Locate the cell with the specified text and output its [x, y] center coordinate. 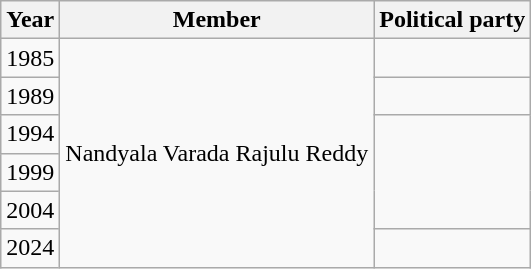
2024 [30, 248]
1989 [30, 96]
Member [217, 20]
1985 [30, 58]
1999 [30, 172]
Year [30, 20]
2004 [30, 210]
Political party [452, 20]
Nandyala Varada Rajulu Reddy [217, 153]
1994 [30, 134]
